Provide the (x, y) coordinate of the cell's center where the given text is located.  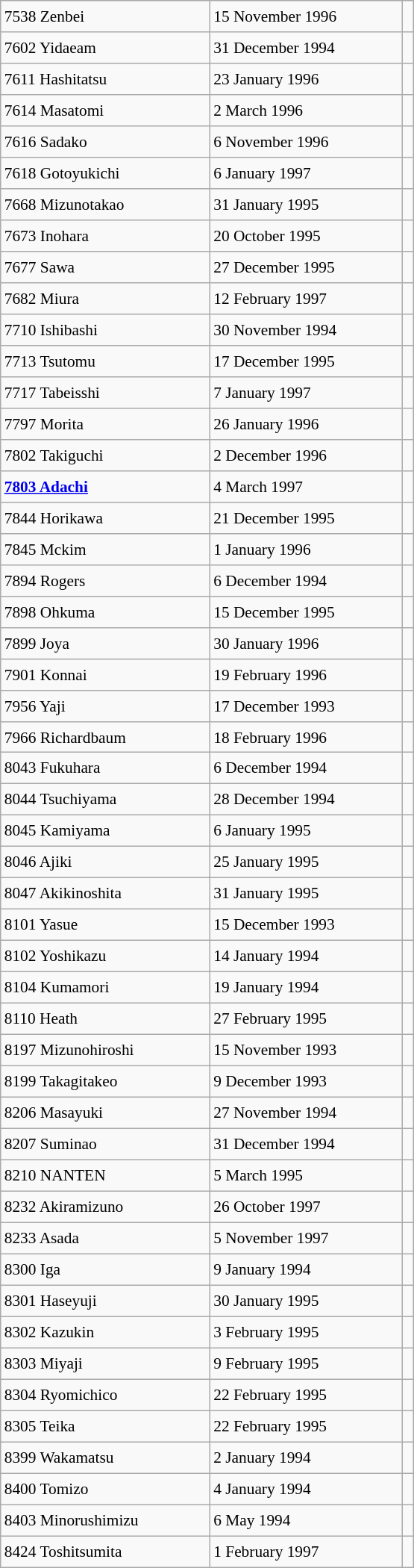
8043 Fukuhara (105, 768)
8232 Akiramizuno (105, 1207)
4 March 1997 (306, 486)
15 December 1993 (306, 925)
8104 Kumamori (105, 988)
7717 Tabeisshi (105, 393)
8400 Tomizo (105, 1489)
7611 Hashitatsu (105, 79)
21 December 1995 (306, 517)
7618 Gotoyukichi (105, 173)
8206 Masayuki (105, 1113)
6 May 1994 (306, 1520)
28 December 1994 (306, 800)
2 December 1996 (306, 455)
12 February 1997 (306, 299)
30 November 1994 (306, 330)
8304 Ryomichico (105, 1395)
5 November 1997 (306, 1238)
14 January 1994 (306, 956)
18 February 1996 (306, 737)
7713 Tsutomu (105, 361)
8045 Kamiyama (105, 831)
27 December 1995 (306, 267)
27 February 1995 (306, 1019)
4 January 1994 (306, 1489)
7710 Ishibashi (105, 330)
7845 Mckim (105, 549)
19 February 1996 (306, 674)
1 February 1997 (306, 1552)
8301 Haseyuji (105, 1301)
8210 NANTEN (105, 1175)
7898 Ohkuma (105, 612)
8403 Minorushimizu (105, 1520)
23 January 1996 (306, 79)
9 January 1994 (306, 1269)
8302 Kazukin (105, 1332)
7616 Sadako (105, 142)
7602 Yidaeam (105, 48)
8303 Miyaji (105, 1363)
30 January 1996 (306, 643)
7668 Mizunotakao (105, 205)
17 December 1995 (306, 361)
7797 Morita (105, 423)
7901 Konnai (105, 674)
7844 Horikawa (105, 517)
7802 Takiguchi (105, 455)
8424 Toshitsumita (105, 1552)
7966 Richardbaum (105, 737)
7 January 1997 (306, 393)
15 November 1993 (306, 1051)
2 January 1994 (306, 1457)
17 December 1993 (306, 706)
15 November 1996 (306, 16)
9 February 1995 (306, 1363)
19 January 1994 (306, 988)
8047 Akikinoshita (105, 894)
8197 Mizunohiroshi (105, 1051)
7614 Masatomi (105, 111)
8233 Asada (105, 1238)
1 January 1996 (306, 549)
7894 Rogers (105, 580)
8110 Heath (105, 1019)
8399 Wakamatsu (105, 1457)
26 January 1996 (306, 423)
30 January 1995 (306, 1301)
8101 Yasue (105, 925)
7677 Sawa (105, 267)
5 March 1995 (306, 1175)
8199 Takagitakeo (105, 1082)
8044 Tsuchiyama (105, 800)
8102 Yoshikazu (105, 956)
7899 Joya (105, 643)
8305 Teika (105, 1426)
7956 Yaji (105, 706)
2 March 1996 (306, 111)
15 December 1995 (306, 612)
7538 Zenbei (105, 16)
25 January 1995 (306, 862)
8207 Suminao (105, 1144)
6 January 1995 (306, 831)
3 February 1995 (306, 1332)
20 October 1995 (306, 236)
9 December 1993 (306, 1082)
8300 Iga (105, 1269)
6 January 1997 (306, 173)
26 October 1997 (306, 1207)
7682 Miura (105, 299)
7803 Adachi (105, 486)
6 November 1996 (306, 142)
27 November 1994 (306, 1113)
8046 Ajiki (105, 862)
7673 Inohara (105, 236)
